Return the (X, Y) coordinate for the center point of the cell that contains the specified text.  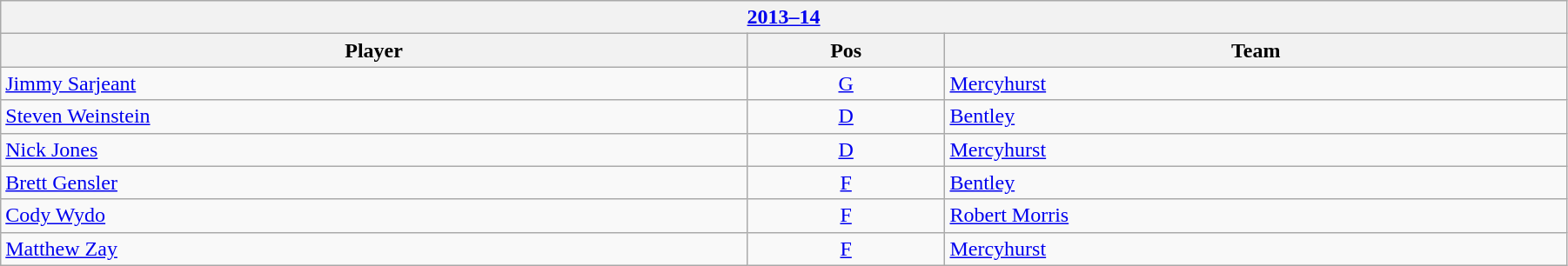
Pos (846, 50)
2013–14 (784, 17)
G (846, 83)
Matthew Zay (374, 249)
Nick Jones (374, 150)
Player (374, 50)
Jimmy Sarjeant (374, 83)
Steven Weinstein (374, 116)
Robert Morris (1256, 216)
Cody Wydo (374, 216)
Team (1256, 50)
Brett Gensler (374, 183)
